Pinpoint the cell where the given text exists, returning its (X, Y) midpoint coordinate. 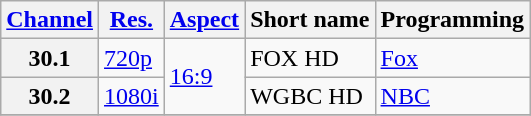
Res. (132, 20)
16:9 (204, 77)
Short name (310, 20)
30.2 (50, 96)
FOX HD (310, 58)
WGBC HD (310, 96)
NBC (452, 96)
Fox (452, 58)
Channel (50, 20)
30.1 (50, 58)
1080i (132, 96)
720p (132, 58)
Programming (452, 20)
Aspect (204, 20)
